Scan for the cell matching the given text and deliver its (x, y) coordinate at center. 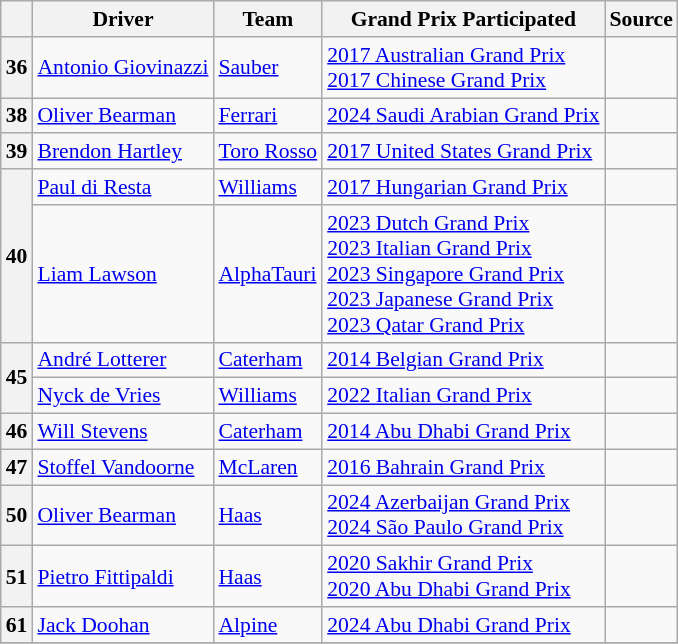
36 (17, 68)
46 (17, 432)
McLaren (268, 467)
André Lotterer (122, 360)
Pietro Fittipaldi (122, 576)
51 (17, 576)
Team (268, 19)
2023 Dutch Grand Prix2023 Italian Grand Prix2023 Singapore Grand Prix2023 Japanese Grand Prix2023 Qatar Grand Prix (463, 274)
2024 Saudi Arabian Grand Prix (463, 116)
2020 Sakhir Grand Prix2020 Abu Dhabi Grand Prix (463, 576)
2017 United States Grand Prix (463, 152)
2022 Italian Grand Prix (463, 396)
47 (17, 467)
2017 Australian Grand Prix2017 Chinese Grand Prix (463, 68)
Antonio Giovinazzi (122, 68)
Will Stevens (122, 432)
2024 Abu Dhabi Grand Prix (463, 625)
Source (642, 19)
Paul di Resta (122, 187)
Grand Prix Participated (463, 19)
Alpine (268, 625)
Stoffel Vandoorne (122, 467)
Ferrari (268, 116)
45 (17, 378)
Driver (122, 19)
2016 Bahrain Grand Prix (463, 467)
39 (17, 152)
2024 Azerbaijan Grand Prix2024 São Paulo Grand Prix (463, 516)
50 (17, 516)
38 (17, 116)
40 (17, 256)
2014 Abu Dhabi Grand Prix (463, 432)
2017 Hungarian Grand Prix (463, 187)
AlphaTauri (268, 274)
Sauber (268, 68)
Liam Lawson (122, 274)
Jack Doohan (122, 625)
61 (17, 625)
Nyck de Vries (122, 396)
Brendon Hartley (122, 152)
Toro Rosso (268, 152)
2014 Belgian Grand Prix (463, 360)
